Find where the given text appears and provide that cell's center as [x, y] coordinate. 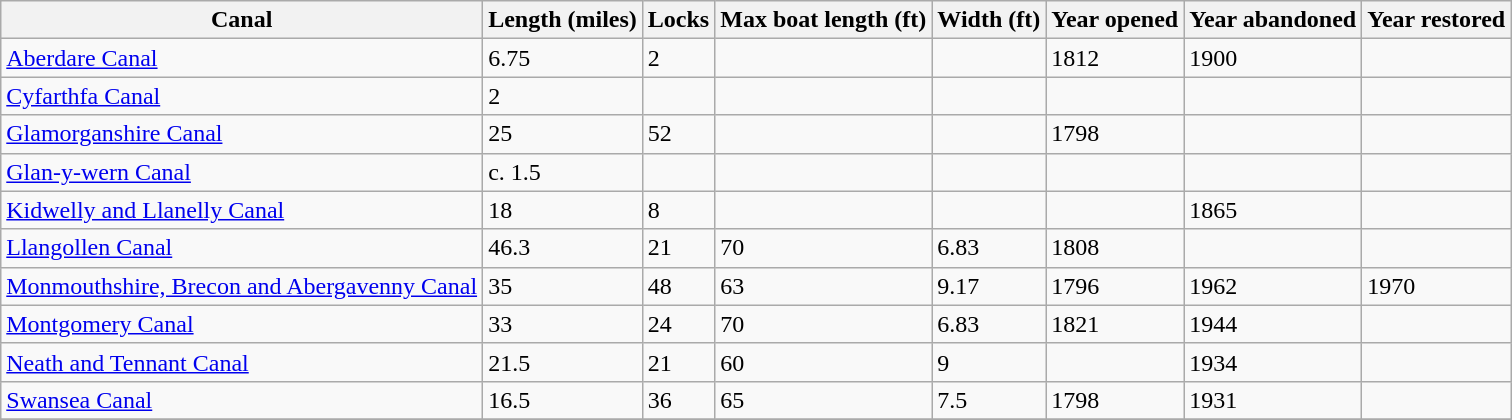
1931 [1273, 400]
9.17 [989, 286]
18 [563, 210]
1944 [1273, 324]
1865 [1273, 210]
Year restored [1436, 20]
Swansea Canal [242, 400]
Year opened [1115, 20]
Kidwelly and Llanelly Canal [242, 210]
24 [678, 324]
Neath and Tennant Canal [242, 362]
46.3 [563, 248]
Llangollen Canal [242, 248]
48 [678, 286]
8 [678, 210]
7.5 [989, 400]
Monmouthshire, Brecon and Abergavenny Canal [242, 286]
16.5 [563, 400]
1962 [1273, 286]
1812 [1115, 58]
1934 [1273, 362]
1796 [1115, 286]
Glamorganshire Canal [242, 134]
1808 [1115, 248]
25 [563, 134]
Canal [242, 20]
21.5 [563, 362]
Year abandoned [1273, 20]
35 [563, 286]
52 [678, 134]
6.75 [563, 58]
Max boat length (ft) [824, 20]
Montgomery Canal [242, 324]
Glan-y-wern Canal [242, 172]
Aberdare Canal [242, 58]
63 [824, 286]
1821 [1115, 324]
1970 [1436, 286]
1900 [1273, 58]
65 [824, 400]
Width (ft) [989, 20]
36 [678, 400]
c. 1.5 [563, 172]
Cyfarthfa Canal [242, 96]
33 [563, 324]
Length (miles) [563, 20]
9 [989, 362]
60 [824, 362]
Locks [678, 20]
